Determine the [X, Y] coordinate at the center of the cell enclosing the given text.  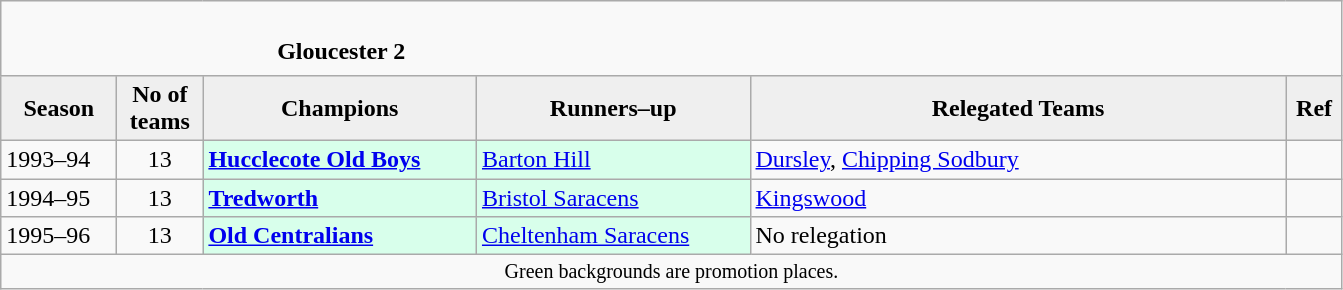
No relegation [1018, 236]
Green backgrounds are promotion places. [672, 272]
Relegated Teams [1018, 108]
Tredworth [340, 197]
No of teams [160, 108]
1993–94 [59, 159]
Dursley, Chipping Sodbury [1018, 159]
Barton Hill [613, 159]
1994–95 [59, 197]
Runners–up [613, 108]
Champions [340, 108]
Hucclecote Old Boys [340, 159]
Cheltenham Saracens [613, 236]
Season [59, 108]
Kingswood [1018, 197]
Old Centralians [340, 236]
Bristol Saracens [613, 197]
1995–96 [59, 236]
Ref [1314, 108]
